Identify which cell holds the provided text, then report its [X, Y] central coordinate. 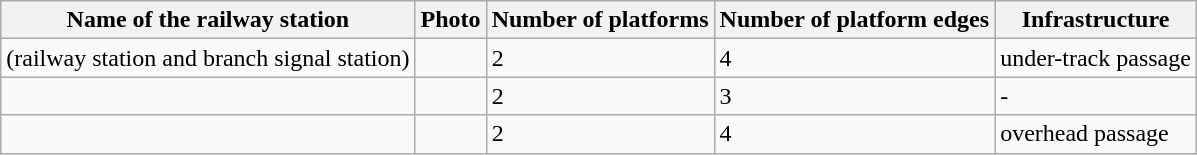
Infrastructure [1096, 20]
Photo [450, 20]
3 [854, 96]
- [1096, 96]
overhead passage [1096, 134]
(railway station and branch signal station) [208, 58]
Name of the railway station [208, 20]
under-track passage [1096, 58]
Number of platform edges [854, 20]
Number of platforms [600, 20]
